Extract the (x, y) coordinate from the center of the cell holding the provided text.  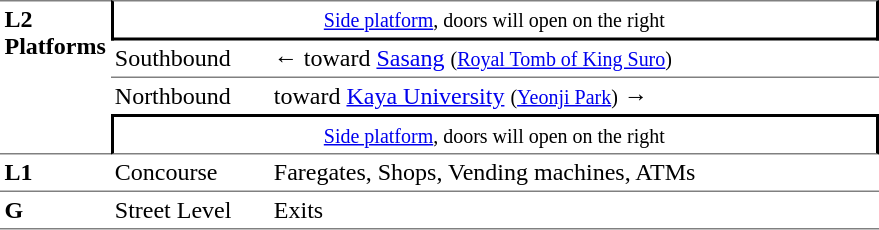
Concourse (190, 173)
Exits (574, 211)
Southbound (190, 59)
L2Platforms (55, 77)
G (55, 211)
L1 (55, 173)
toward Kaya University (Yeonji Park) → (574, 96)
Northbound (190, 96)
← toward Sasang (Royal Tomb of King Suro) (574, 59)
Faregates, Shops, Vending machines, ATMs (574, 173)
Street Level (190, 211)
